From the cell containing the given text, extract its center point as [X, Y] coordinate. 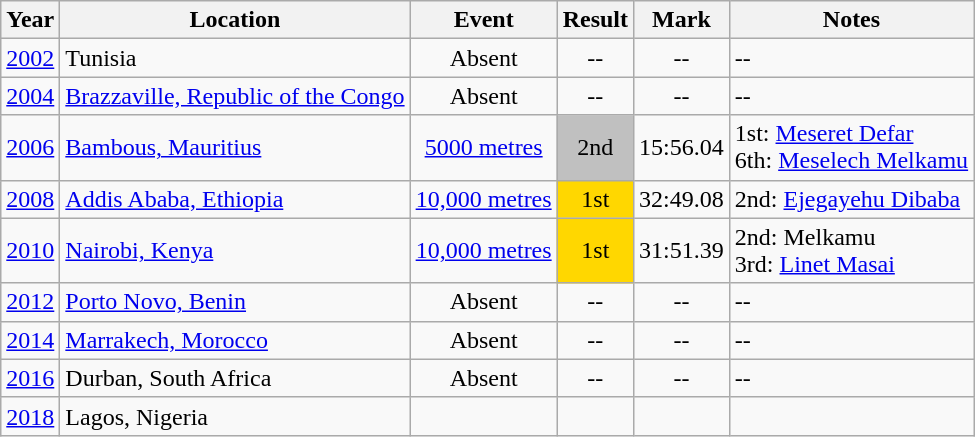
Location [235, 20]
Lagos, Nigeria [235, 416]
15:56.04 [682, 148]
1st: Meseret Defar6th: Meselech Melkamu [851, 148]
2008 [30, 199]
2014 [30, 340]
2012 [30, 302]
Event [484, 20]
Porto Novo, Benin [235, 302]
Durban, South Africa [235, 378]
2002 [30, 58]
2004 [30, 96]
Nairobi, Kenya [235, 250]
Tunisia [235, 58]
Mark [682, 20]
31:51.39 [682, 250]
5000 metres [484, 148]
Result [595, 20]
Year [30, 20]
2006 [30, 148]
2018 [30, 416]
2016 [30, 378]
32:49.08 [682, 199]
Brazzaville, Republic of the Congo [235, 96]
2nd [595, 148]
Bambous, Mauritius [235, 148]
Marrakech, Morocco [235, 340]
Addis Ababa, Ethiopia [235, 199]
2nd: Melkamu3rd: Linet Masai [851, 250]
2nd: Ejegayehu Dibaba [851, 199]
2010 [30, 250]
Notes [851, 20]
